Identify which cell holds the provided text, then report its (x, y) central coordinate. 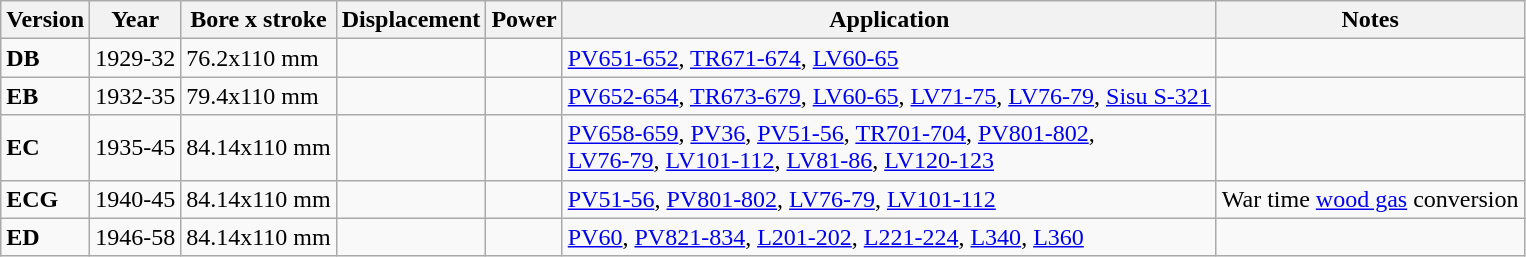
PV651-652, TR671-674, LV60-65 (889, 58)
PV652-654, TR673-679, LV60-65, LV71-75, LV76-79, Sisu S-321 (889, 96)
EB (46, 96)
Year (136, 20)
76.2x110 mm (259, 58)
Version (46, 20)
Application (889, 20)
1935-45 (136, 148)
War time wood gas conversion (1370, 199)
1946-58 (136, 237)
Bore x stroke (259, 20)
Power (524, 20)
EC (46, 148)
Notes (1370, 20)
79.4x110 mm (259, 96)
1940-45 (136, 199)
Displacement (411, 20)
PV60, PV821-834, L201-202, L221-224, L340, L360 (889, 237)
PV51-56, PV801-802, LV76-79, LV101-112 (889, 199)
ED (46, 237)
PV658-659, PV36, PV51-56, TR701-704, PV801-802,LV76-79, LV101-112, LV81-86, LV120-123 (889, 148)
DB (46, 58)
ECG (46, 199)
1929-32 (136, 58)
1932-35 (136, 96)
